Detect which cell encompasses the target text, then output its (x, y) center coordinate. 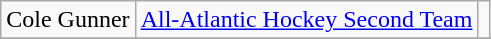
Cole Gunner (68, 20)
All-Atlantic Hockey Second Team (306, 20)
